Output the [X, Y] coordinate of the center of the cell containing the given text.  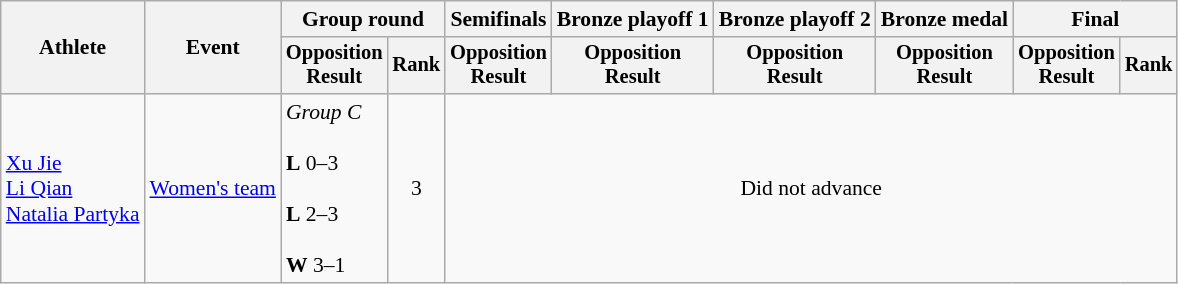
Semifinals [498, 19]
Bronze playoff 1 [633, 19]
Final [1095, 19]
3 [417, 188]
Did not advance [811, 188]
Bronze medal [944, 19]
Xu JieLi QianNatalia Partyka [73, 188]
Group round [363, 19]
Group CL 0–3L 2–3W 3–1 [334, 188]
Event [213, 48]
Athlete [73, 48]
Bronze playoff 2 [795, 19]
Women's team [213, 188]
